Extract the (X, Y) coordinate from the center of the cell holding the provided text.  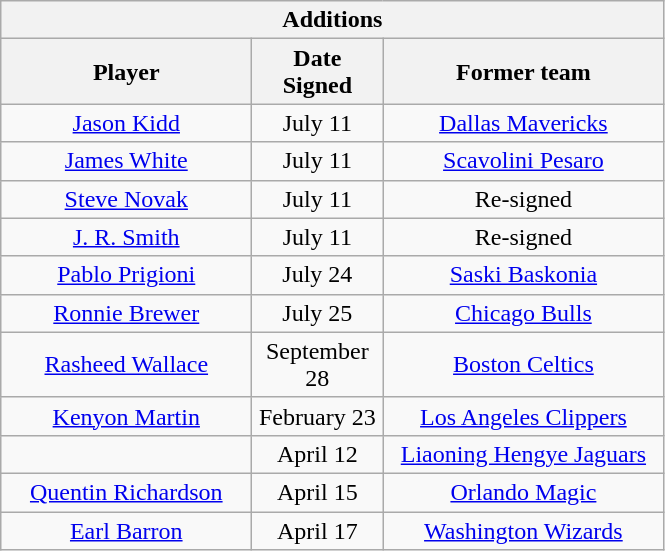
Jason Kidd (126, 123)
Rasheed Wallace (126, 364)
Chicago Bulls (524, 313)
Quentin Richardson (126, 492)
April 12 (318, 454)
Liaoning Hengye Jaguars (524, 454)
Los Angeles Clippers (524, 416)
James White (126, 161)
Earl Barron (126, 531)
Steve Novak (126, 199)
Player (126, 72)
Orlando Magic (524, 492)
Boston Celtics (524, 364)
April 17 (318, 531)
Scavolini Pesaro (524, 161)
Date Signed (318, 72)
July 24 (318, 275)
Washington Wizards (524, 531)
Additions (332, 20)
April 15 (318, 492)
July 25 (318, 313)
J. R. Smith (126, 237)
Kenyon Martin (126, 416)
Dallas Mavericks (524, 123)
Ronnie Brewer (126, 313)
Former team (524, 72)
Pablo Prigioni (126, 275)
September 28 (318, 364)
February 23 (318, 416)
Saski Baskonia (524, 275)
